Find where the given text appears and provide that cell's center as [x, y] coordinate. 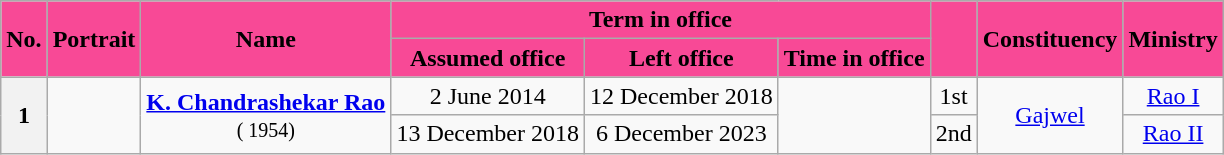
6 December 2023 [682, 134]
Rao I [1173, 96]
Portrait [94, 39]
Time in office [854, 58]
Name [266, 39]
Rao II [1173, 134]
Term in office [660, 20]
1st [954, 96]
Assumed office [488, 58]
Left office [682, 58]
12 December 2018 [682, 96]
2nd [954, 134]
13 December 2018 [488, 134]
1 [24, 115]
Gajwel [1050, 115]
Constituency [1050, 39]
No. [24, 39]
2 June 2014 [488, 96]
K. Chandrashekar Rao( 1954) [266, 115]
Ministry [1173, 39]
